From the cell containing the given text, extract its center point as [x, y] coordinate. 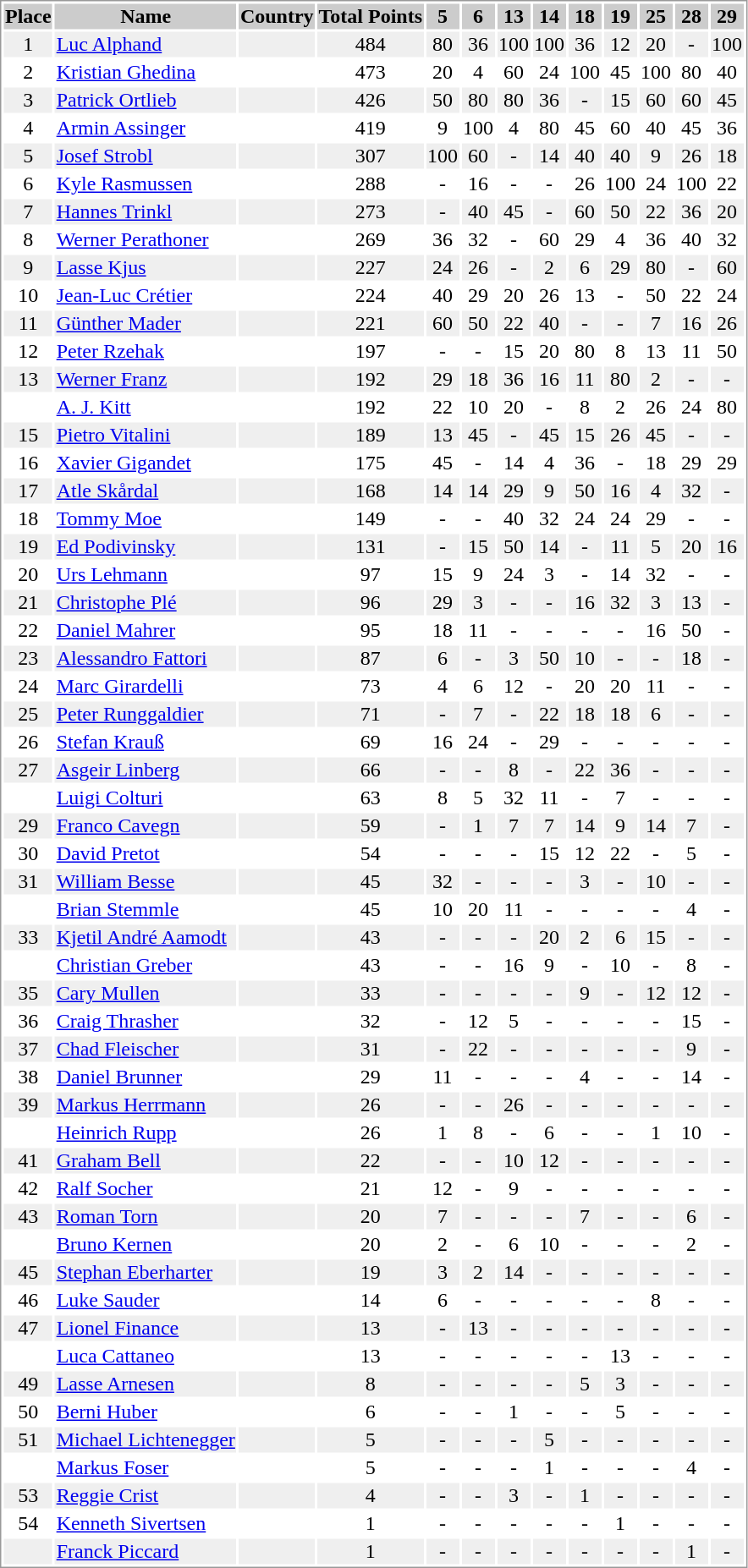
Name [146, 16]
307 [371, 156]
Xavier Gigandet [146, 463]
Günther Mader [146, 324]
87 [371, 659]
Lasse Kjus [146, 268]
Franck Piccard [146, 1552]
66 [371, 770]
Total Points [371, 16]
Markus Herrmann [146, 1105]
Kyle Rasmussen [146, 184]
Hannes Trinkl [146, 212]
Stefan Krauß [146, 742]
Christian Greber [146, 965]
Daniel Brunner [146, 1077]
Urs Lehmann [146, 574]
59 [371, 826]
227 [371, 268]
Luc Alphand [146, 45]
95 [371, 630]
Brian Stemmle [146, 909]
David Pretot [146, 853]
Lionel Finance [146, 1329]
Roman Torn [146, 1217]
Stephan Eberharter [146, 1273]
Berni Huber [146, 1412]
Peter Rzehak [146, 351]
69 [371, 742]
97 [371, 574]
224 [371, 295]
42 [28, 1188]
Atle Skårdal [146, 491]
Werner Franz [146, 380]
473 [371, 72]
17 [28, 491]
Michael Lichtenegger [146, 1440]
Place [28, 16]
46 [28, 1300]
Ralf Socher [146, 1188]
Ed Podivinsky [146, 547]
Luke Sauder [146, 1300]
168 [371, 491]
Markus Foser [146, 1467]
Tommy Moe [146, 518]
Chad Fleischer [146, 1050]
49 [28, 1384]
27 [28, 770]
149 [371, 518]
Asgeir Linberg [146, 770]
71 [371, 715]
Heinrich Rupp [146, 1132]
Country [277, 16]
Armin Assinger [146, 128]
96 [371, 603]
484 [371, 45]
Jean-Luc Crétier [146, 295]
221 [371, 324]
Cary Mullen [146, 994]
28 [692, 16]
41 [28, 1161]
William Besse [146, 882]
426 [371, 101]
131 [371, 547]
Pietro Vitalini [146, 436]
Peter Runggaldier [146, 715]
47 [28, 1329]
23 [28, 659]
53 [28, 1496]
35 [28, 994]
Daniel Mahrer [146, 630]
Reggie Crist [146, 1496]
Luigi Colturi [146, 798]
288 [371, 184]
Luca Cattaneo [146, 1356]
Kenneth Sivertsen [146, 1523]
Kristian Ghedina [146, 72]
39 [28, 1105]
273 [371, 212]
Josef Strobl [146, 156]
Marc Girardelli [146, 686]
Craig Thrasher [146, 1021]
51 [28, 1440]
Kjetil André Aamodt [146, 938]
419 [371, 128]
269 [371, 239]
Patrick Ortlieb [146, 101]
Christophe Plé [146, 603]
63 [371, 798]
Franco Cavegn [146, 826]
A. J. Kitt [146, 407]
38 [28, 1077]
Werner Perathoner [146, 239]
189 [371, 436]
197 [371, 351]
Graham Bell [146, 1161]
30 [28, 853]
Lasse Arnesen [146, 1384]
73 [371, 686]
Alessandro Fattori [146, 659]
Bruno Kernen [146, 1244]
37 [28, 1050]
175 [371, 463]
